Locate the cell with the specified text and output its [X, Y] center coordinate. 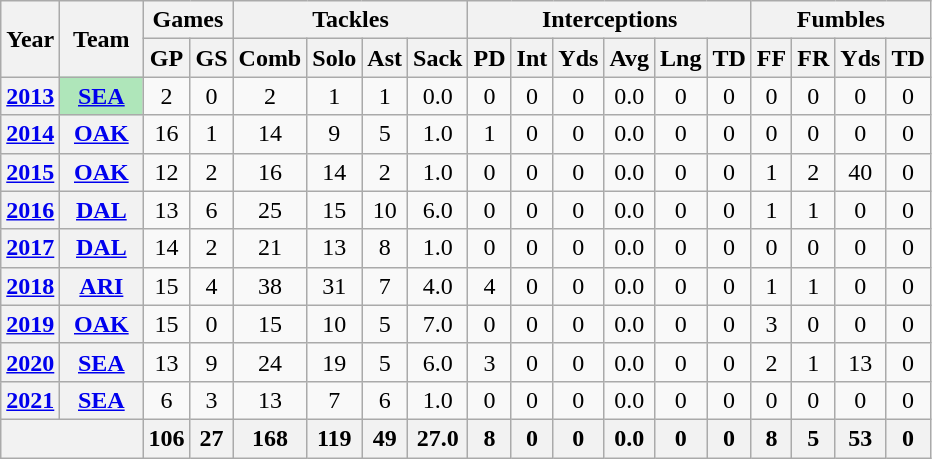
2017 [30, 248]
ARI [102, 286]
4.0 [438, 286]
2013 [30, 96]
2020 [30, 362]
38 [270, 286]
27.0 [438, 438]
FF [771, 58]
Ast [385, 58]
GS [212, 58]
FR [814, 58]
2019 [30, 324]
2016 [30, 210]
168 [270, 438]
Fumbles [840, 20]
PD [490, 58]
Year [30, 39]
53 [860, 438]
Sack [438, 58]
19 [334, 362]
Solo [334, 58]
Games [188, 20]
Team [102, 39]
25 [270, 210]
Interceptions [610, 20]
2015 [30, 172]
GP [166, 58]
31 [334, 286]
106 [166, 438]
2014 [30, 134]
7.0 [438, 324]
2021 [30, 400]
27 [212, 438]
119 [334, 438]
Lng [680, 58]
40 [860, 172]
Avg [630, 58]
24 [270, 362]
Int [532, 58]
Tackles [350, 20]
12 [166, 172]
49 [385, 438]
Comb [270, 58]
2018 [30, 286]
21 [270, 248]
